Return [X, Y] of the center of cell containing provided text 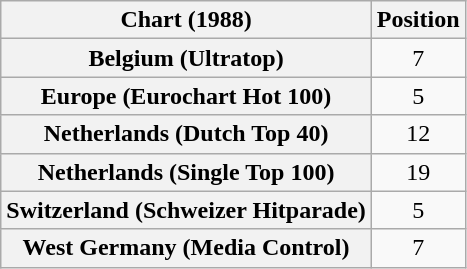
Europe (Eurochart Hot 100) [186, 96]
Netherlands (Dutch Top 40) [186, 134]
West Germany (Media Control) [186, 248]
12 [418, 134]
Switzerland (Schweizer Hitparade) [186, 210]
Chart (1988) [186, 20]
Netherlands (Single Top 100) [186, 172]
Belgium (Ultratop) [186, 58]
Position [418, 20]
19 [418, 172]
